Identify which cell holds the provided text, then report its (x, y) central coordinate. 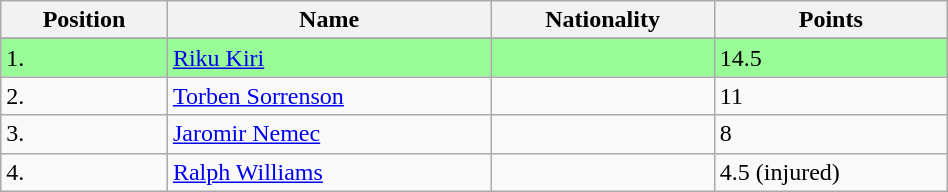
8 (830, 134)
Name (328, 20)
Ralph Williams (328, 172)
11 (830, 96)
Torben Sorrenson (328, 96)
Points (830, 20)
4.5 (injured) (830, 172)
2. (84, 96)
Position (84, 20)
Jaromir Nemec (328, 134)
Nationality (602, 20)
4. (84, 172)
14.5 (830, 58)
3. (84, 134)
1. (84, 58)
Riku Kiri (328, 58)
